Output the [x, y] coordinate of the center of the cell containing the given text.  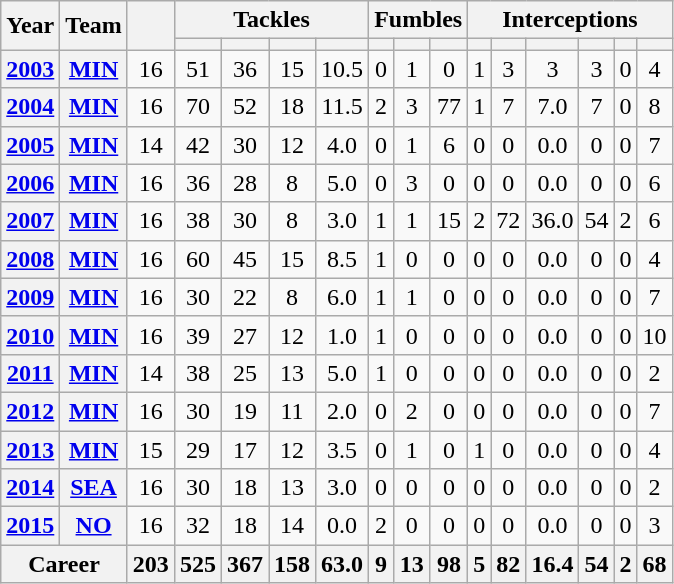
82 [508, 564]
203 [150, 564]
367 [244, 564]
9 [382, 564]
Fumbles [418, 20]
17 [244, 449]
36.0 [552, 221]
10 [654, 335]
27 [244, 335]
72 [508, 221]
70 [198, 107]
2011 [30, 373]
45 [244, 259]
2007 [30, 221]
525 [198, 564]
Interceptions [570, 20]
10.5 [342, 69]
2010 [30, 335]
8.5 [342, 259]
5 [480, 564]
2012 [30, 411]
1.0 [342, 335]
52 [244, 107]
7.0 [552, 107]
39 [198, 335]
11.5 [342, 107]
19 [244, 411]
29 [198, 449]
68 [654, 564]
22 [244, 297]
63.0 [342, 564]
2009 [30, 297]
28 [244, 183]
2.0 [342, 411]
2013 [30, 449]
60 [198, 259]
4.0 [342, 145]
NO [94, 526]
11 [292, 411]
98 [448, 564]
2004 [30, 107]
Team [94, 26]
2005 [30, 145]
2003 [30, 69]
2006 [30, 183]
2014 [30, 488]
42 [198, 145]
2015 [30, 526]
Year [30, 26]
2008 [30, 259]
Career [64, 564]
158 [292, 564]
Tackles [271, 20]
6.0 [342, 297]
25 [244, 373]
32 [198, 526]
16.4 [552, 564]
51 [198, 69]
77 [448, 107]
SEA [94, 488]
3.5 [342, 449]
